Search for the cell housing the specified text and yield its [x, y] center coordinate. 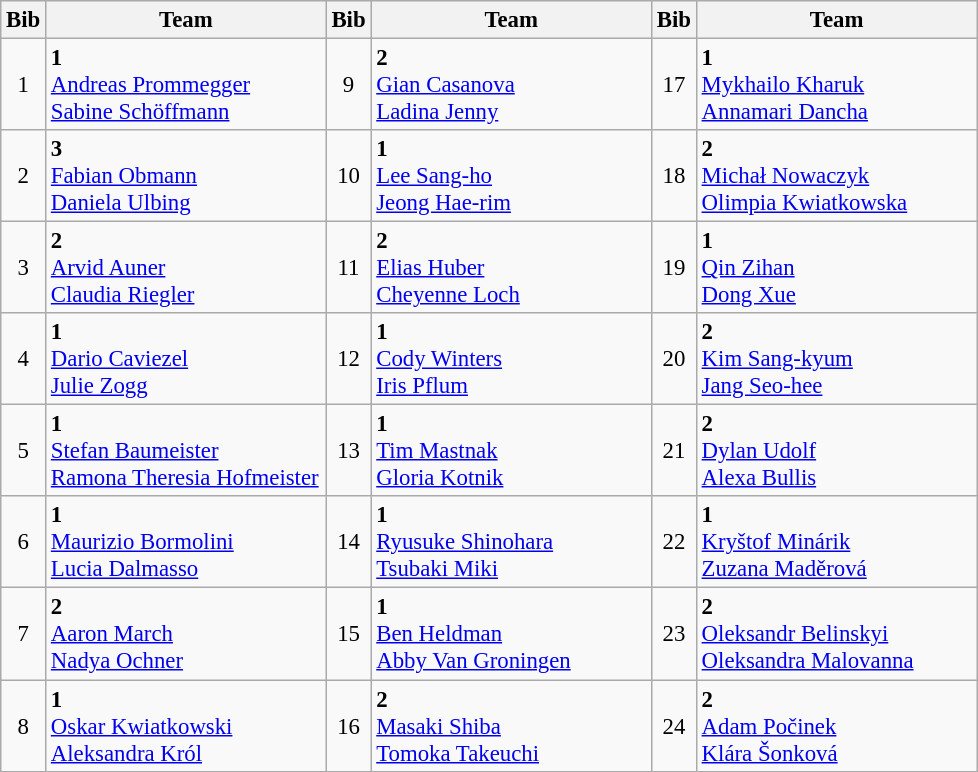
15 [348, 634]
14 [348, 542]
2Michał NowaczykOlimpia Kwiatkowska [836, 176]
3 [24, 268]
6 [24, 542]
24 [674, 726]
1Tim MastnakGloria Kotnik [512, 451]
1Cody WintersIris Pflum [512, 359]
21 [674, 451]
9 [348, 85]
1Ryusuke ShinoharaTsubaki Miki [512, 542]
2Arvid AunerClaudia Riegler [186, 268]
18 [674, 176]
1Kryštof MinárikZuzana Maděrová [836, 542]
11 [348, 268]
17 [674, 85]
2Dylan UdolfAlexa Bullis [836, 451]
2Elias HuberCheyenne Loch [512, 268]
1Qin ZihanDong Xue [836, 268]
20 [674, 359]
7 [24, 634]
13 [348, 451]
1Mykhailo KharukAnnamari Dancha [836, 85]
1Stefan BaumeisterRamona Theresia Hofmeister [186, 451]
1Lee Sang-hoJeong Hae-rim [512, 176]
10 [348, 176]
2Masaki ShibaTomoka Takeuchi [512, 726]
1Andreas PrommeggerSabine Schöffmann [186, 85]
2Adam PočinekKlára Šonková [836, 726]
3Fabian ObmannDaniela Ulbing [186, 176]
8 [24, 726]
22 [674, 542]
1 [24, 85]
2Oleksandr BelinskyiOleksandra Malovanna [836, 634]
2 [24, 176]
2Kim Sang-kyumJang Seo-hee [836, 359]
4 [24, 359]
19 [674, 268]
1Dario CaviezelJulie Zogg [186, 359]
1Oskar KwiatkowskiAleksandra Król [186, 726]
1Maurizio BormoliniLucia Dalmasso [186, 542]
23 [674, 634]
2Aaron MarchNadya Ochner [186, 634]
16 [348, 726]
5 [24, 451]
12 [348, 359]
2Gian CasanovaLadina Jenny [512, 85]
1Ben HeldmanAbby Van Groningen [512, 634]
